Detect which cell encompasses the target text, then output its (x, y) center coordinate. 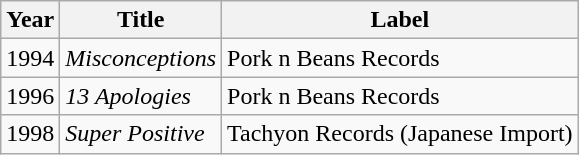
Year (30, 20)
1996 (30, 96)
Super Positive (141, 134)
Tachyon Records (Japanese Import) (400, 134)
Misconceptions (141, 58)
1994 (30, 58)
Title (141, 20)
Label (400, 20)
1998 (30, 134)
13 Apologies (141, 96)
